From the cell containing the given text, extract its center point as (x, y) coordinate. 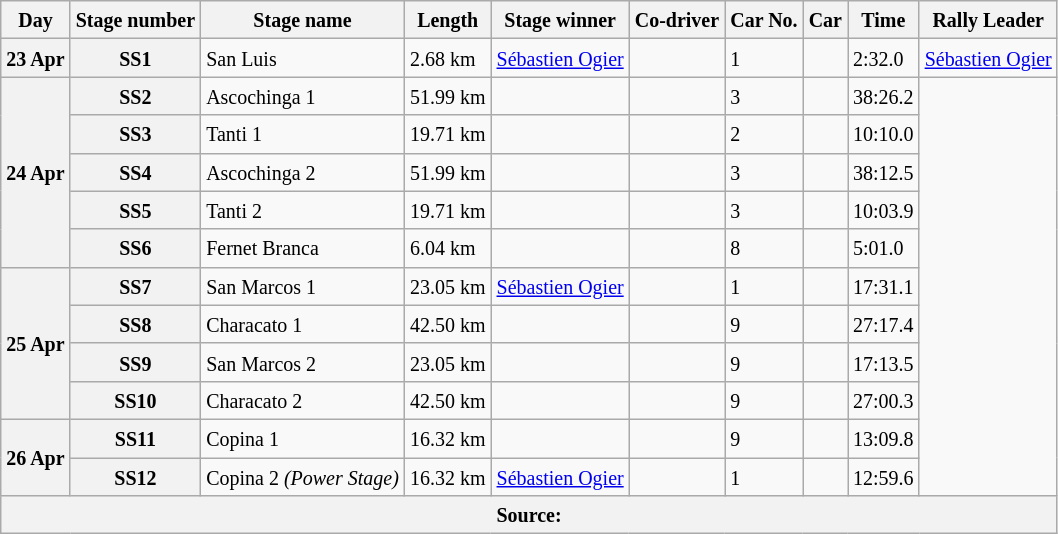
2 (764, 134)
Tanti 1 (303, 134)
Time (884, 20)
12:59.6 (884, 477)
2:32.0 (884, 58)
38:12.5 (884, 172)
Stage number (135, 20)
SS7 (135, 286)
6.04 km (448, 248)
SS5 (135, 210)
24 Apr (36, 172)
25 Apr (36, 343)
Copina 1 (303, 438)
Ascochinga 2 (303, 172)
SS9 (135, 362)
27:00.3 (884, 400)
10:03.9 (884, 210)
SS6 (135, 248)
17:31.1 (884, 286)
SS1 (135, 58)
Characato 1 (303, 324)
2.68 km (448, 58)
5:01.0 (884, 248)
SS10 (135, 400)
SS4 (135, 172)
SS2 (135, 96)
Co-driver (676, 20)
17:13.5 (884, 362)
Ascochinga 1 (303, 96)
San Marcos 2 (303, 362)
Day (36, 20)
SS12 (135, 477)
Stage winner (560, 20)
10:10.0 (884, 134)
23 Apr (36, 58)
Car No. (764, 20)
Fernet Branca (303, 248)
Copina 2 (Power Stage) (303, 477)
SS3 (135, 134)
Length (448, 20)
Source: (530, 515)
SS11 (135, 438)
Car (825, 20)
San Marcos 1 (303, 286)
26 Apr (36, 457)
27:17.4 (884, 324)
8 (764, 248)
13:09.8 (884, 438)
SS8 (135, 324)
Rally Leader (988, 20)
Stage name (303, 20)
Tanti 2 (303, 210)
San Luis (303, 58)
38:26.2 (884, 96)
Characato 2 (303, 400)
